Detect which cell encompasses the target text, then output its (x, y) center coordinate. 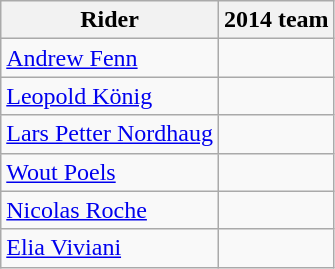
Nicolas Roche (110, 210)
Rider (110, 20)
2014 team (276, 20)
Andrew Fenn (110, 58)
Elia Viviani (110, 248)
Lars Petter Nordhaug (110, 134)
Wout Poels (110, 172)
Leopold König (110, 96)
